From the cell containing the given text, extract its center point as (X, Y) coordinate. 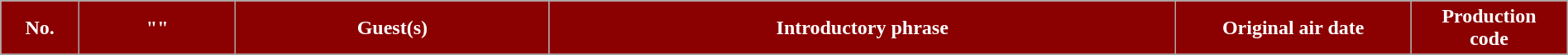
Production code (1489, 28)
Introductory phrase (863, 28)
Original air date (1293, 28)
"" (157, 28)
Guest(s) (392, 28)
No. (40, 28)
